Determine the [X, Y] coordinate at the center of the cell enclosing the given text.  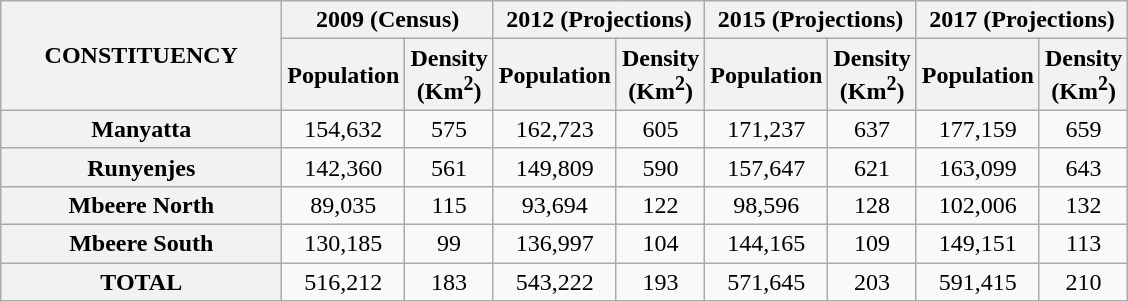
TOTAL [142, 282]
590 [660, 167]
659 [1083, 129]
104 [660, 244]
183 [449, 282]
99 [449, 244]
CONSTITUENCY [142, 56]
Mbeere North [142, 205]
109 [872, 244]
203 [872, 282]
154,632 [344, 129]
637 [872, 129]
621 [872, 167]
575 [449, 129]
177,159 [978, 129]
130,185 [344, 244]
Runyenjes [142, 167]
193 [660, 282]
171,237 [766, 129]
113 [1083, 244]
591,415 [978, 282]
122 [660, 205]
93,694 [554, 205]
115 [449, 205]
643 [1083, 167]
89,035 [344, 205]
157,647 [766, 167]
142,360 [344, 167]
149,151 [978, 244]
210 [1083, 282]
543,222 [554, 282]
605 [660, 129]
98,596 [766, 205]
163,099 [978, 167]
2009 (Census) [388, 20]
149,809 [554, 167]
2017 (Projections) [1022, 20]
144,165 [766, 244]
2012 (Projections) [599, 20]
Mbeere South [142, 244]
128 [872, 205]
571,645 [766, 282]
102,006 [978, 205]
561 [449, 167]
162,723 [554, 129]
516,212 [344, 282]
132 [1083, 205]
Manyatta [142, 129]
2015 (Projections) [811, 20]
136,997 [554, 244]
